Return [X, Y] of the center of cell containing provided text 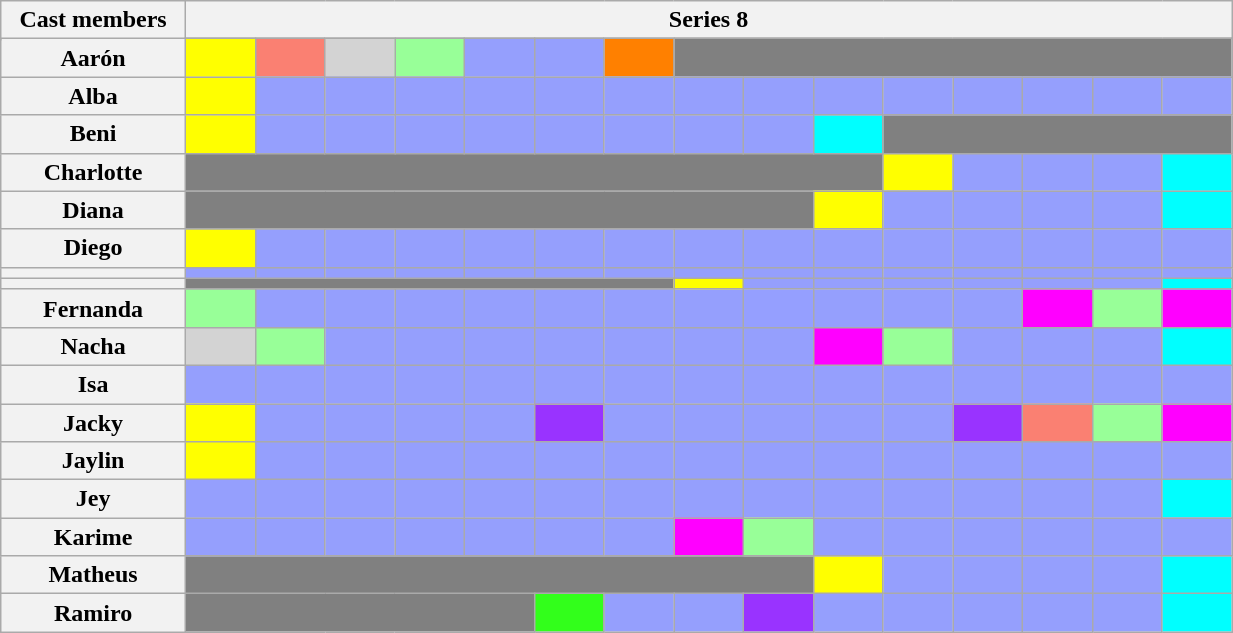
Cast members [94, 20]
Karime [94, 537]
Charlotte [94, 172]
Nacha [94, 346]
Fernanda [94, 308]
Ramiro [94, 613]
Jacky [94, 423]
Series 8 [708, 20]
Jaylin [94, 461]
Diana [94, 210]
Alba [94, 96]
Diego [94, 248]
Aarón [94, 58]
Isa [94, 384]
Jey [94, 499]
Beni [94, 134]
Matheus [94, 575]
